Determine the (X, Y) coordinate at the center of the cell enclosing the given text.  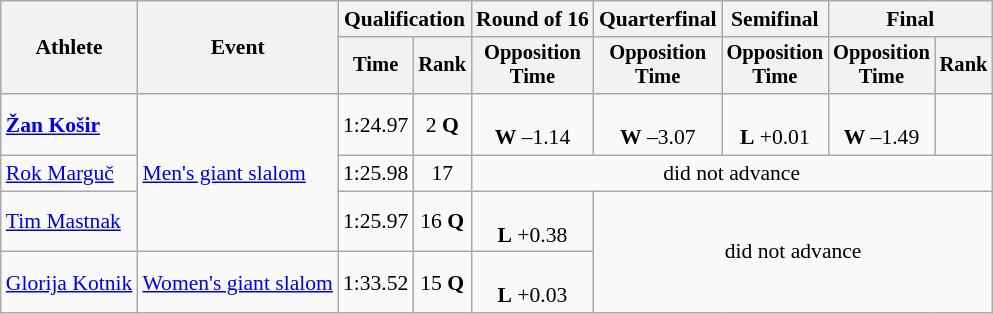
17 (442, 174)
Final (910, 19)
Men's giant slalom (238, 173)
15 Q (442, 282)
L +0.03 (532, 282)
Quarterfinal (658, 19)
Event (238, 48)
Semifinal (776, 19)
Round of 16 (532, 19)
W –1.49 (882, 124)
Tim Mastnak (70, 222)
1:25.97 (376, 222)
Glorija Kotnik (70, 282)
W –3.07 (658, 124)
1:24.97 (376, 124)
Qualification (404, 19)
2 Q (442, 124)
16 Q (442, 222)
Rok Marguč (70, 174)
W –1.14 (532, 124)
L +0.01 (776, 124)
Athlete (70, 48)
Žan Košir (70, 124)
Time (376, 66)
1:33.52 (376, 282)
1:25.98 (376, 174)
L +0.38 (532, 222)
Women's giant slalom (238, 282)
